Output the (X, Y) coordinate of the center of the cell containing the given text.  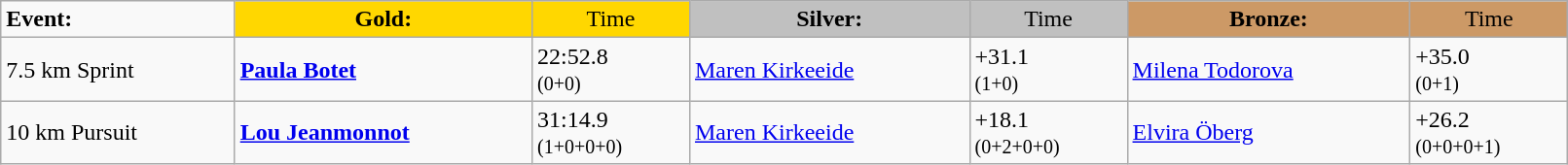
7.5 km Sprint (118, 70)
Milena Todorova (1269, 70)
22:52.8(0+0) (611, 70)
Paula Botet (383, 70)
10 km Pursuit (118, 132)
+35.0(0+1) (1489, 70)
31:14.9(1+0+0+0) (611, 132)
Elvira Öberg (1269, 132)
Silver: (829, 19)
Lou Jeanmonnot (383, 132)
Gold: (383, 19)
+26.2(0+0+0+1) (1489, 132)
Bronze: (1269, 19)
+31.1(1+0) (1048, 70)
Event: (118, 19)
+18.1(0+2+0+0) (1048, 132)
